Identify which cell holds the provided text, then report its [X, Y] central coordinate. 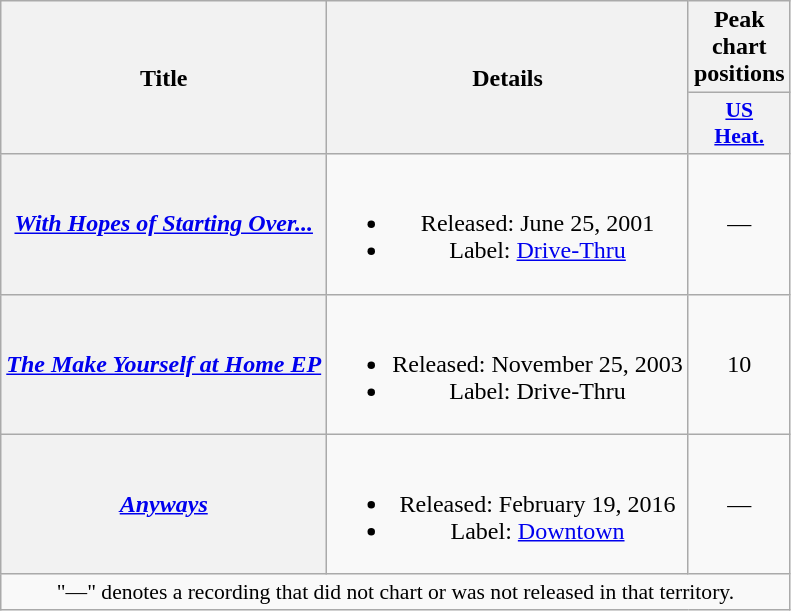
Details [508, 78]
With Hopes of Starting Over... [164, 224]
Anyways [164, 504]
Released: November 25, 2003Label: Drive-Thru [508, 364]
The Make Yourself at Home EP [164, 364]
10 [739, 364]
Released: February 19, 2016Label: Downtown [508, 504]
Released: June 25, 2001Label: Drive-Thru [508, 224]
USHeat. [739, 124]
Peak chart positions [739, 47]
Title [164, 78]
"—" denotes a recording that did not chart or was not released in that territory. [396, 592]
